Scan for the cell matching the given text and deliver its [x, y] coordinate at center. 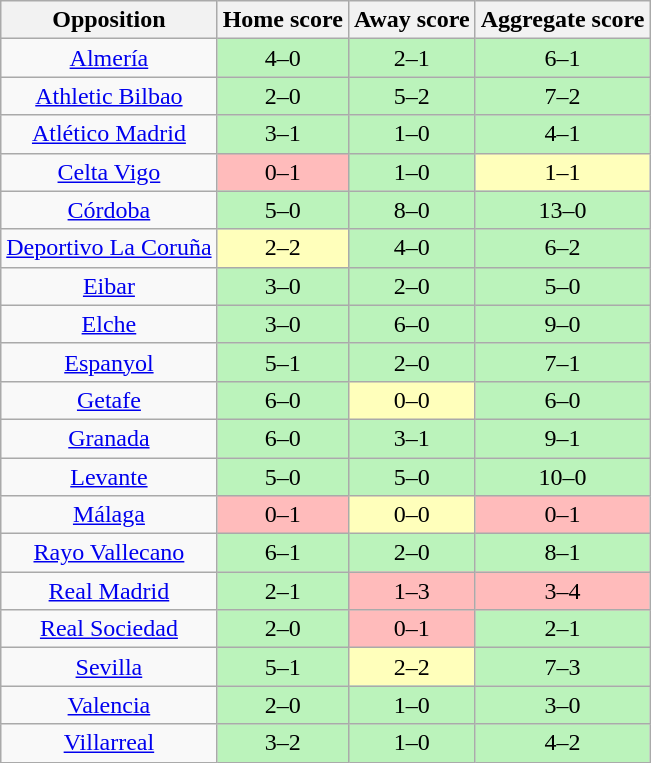
Levante [109, 477]
7–3 [562, 667]
Deportivo La Coruña [109, 248]
3–2 [282, 743]
3–4 [562, 591]
Espanyol [109, 362]
Opposition [109, 20]
4–1 [562, 134]
Home score [282, 20]
Granada [109, 438]
10–0 [562, 477]
Málaga [109, 515]
Elche [109, 324]
1–3 [412, 591]
Rayo Vallecano [109, 553]
Getafe [109, 400]
6–2 [562, 248]
7–2 [562, 96]
13–0 [562, 210]
Away score [412, 20]
Celta Vigo [109, 172]
Córdoba [109, 210]
Athletic Bilbao [109, 96]
Real Madrid [109, 591]
8–1 [562, 553]
Almería [109, 58]
Atlético Madrid [109, 134]
Real Sociedad [109, 629]
5–2 [412, 96]
8–0 [412, 210]
9–0 [562, 324]
Sevilla [109, 667]
Eibar [109, 286]
Aggregate score [562, 20]
4–2 [562, 743]
Villarreal [109, 743]
9–1 [562, 438]
Valencia [109, 705]
7–1 [562, 362]
1–1 [562, 172]
